For the text-containing cell, return its midpoint in [X, Y] coordinate format. 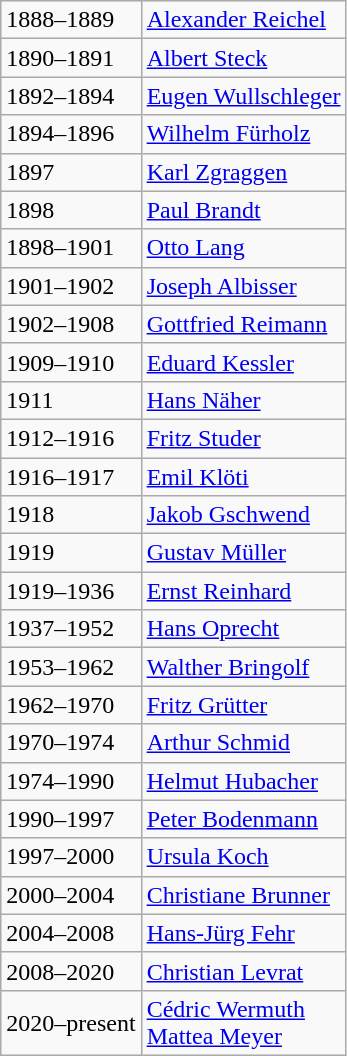
1912–1916 [71, 438]
Fritz Studer [244, 438]
Helmut Hubacher [244, 781]
1911 [71, 400]
Ursula Koch [244, 857]
Emil Klöti [244, 477]
1894–1896 [71, 134]
1919 [71, 553]
1888–1889 [71, 20]
Hans Näher [244, 400]
Albert Steck [244, 58]
2004–2008 [71, 933]
1898 [71, 210]
Christiane Brunner [244, 895]
Fritz Grütter [244, 705]
Eduard Kessler [244, 362]
2020–present [71, 1022]
1902–1908 [71, 324]
1898–1901 [71, 248]
1962–1970 [71, 705]
Gottfried Reimann [244, 324]
Alexander Reichel [244, 20]
Arthur Schmid [244, 743]
1901–1902 [71, 286]
Gustav Müller [244, 553]
1997–2000 [71, 857]
Hans Oprecht [244, 629]
1974–1990 [71, 781]
1897 [71, 172]
Ernst Reinhard [244, 591]
1916–1917 [71, 477]
1890–1891 [71, 58]
1990–1997 [71, 819]
Karl Zgraggen [244, 172]
Paul Brandt [244, 210]
Walther Bringolf [244, 667]
1970–1974 [71, 743]
Hans-Jürg Fehr [244, 933]
1892–1894 [71, 96]
1919–1936 [71, 591]
1918 [71, 515]
Eugen Wullschleger [244, 96]
1937–1952 [71, 629]
Jakob Gschwend [244, 515]
1909–1910 [71, 362]
2000–2004 [71, 895]
Otto Lang [244, 248]
Cédric WermuthMattea Meyer [244, 1022]
Christian Levrat [244, 971]
2008–2020 [71, 971]
Joseph Albisser [244, 286]
Wilhelm Fürholz [244, 134]
Peter Bodenmann [244, 819]
1953–1962 [71, 667]
